Search for the cell housing the specified text and yield its [X, Y] center coordinate. 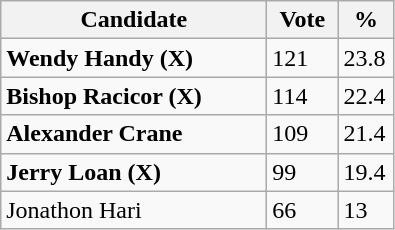
109 [302, 134]
Vote [302, 20]
114 [302, 96]
66 [302, 210]
Jonathon Hari [134, 210]
22.4 [366, 96]
Candidate [134, 20]
99 [302, 172]
Jerry Loan (X) [134, 172]
23.8 [366, 58]
Wendy Handy (X) [134, 58]
121 [302, 58]
13 [366, 210]
Bishop Racicor (X) [134, 96]
19.4 [366, 172]
21.4 [366, 134]
% [366, 20]
Alexander Crane [134, 134]
